Pinpoint the cell where the given text exists, returning its [X, Y] midpoint coordinate. 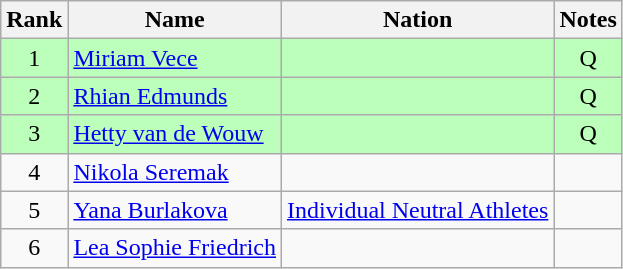
Rhian Edmunds [175, 96]
2 [34, 96]
Hetty van de Wouw [175, 134]
5 [34, 210]
Yana Burlakova [175, 210]
Name [175, 20]
Individual Neutral Athletes [418, 210]
Lea Sophie Friedrich [175, 248]
4 [34, 172]
Miriam Vece [175, 58]
1 [34, 58]
6 [34, 248]
Nation [418, 20]
Nikola Seremak [175, 172]
Rank [34, 20]
3 [34, 134]
Notes [588, 20]
